Determine the [x, y] coordinate at the center of the cell enclosing the given text.  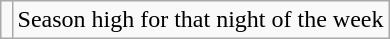
Season high for that night of the week [200, 20]
